Scan for the cell matching the given text and deliver its [X, Y] coordinate at center. 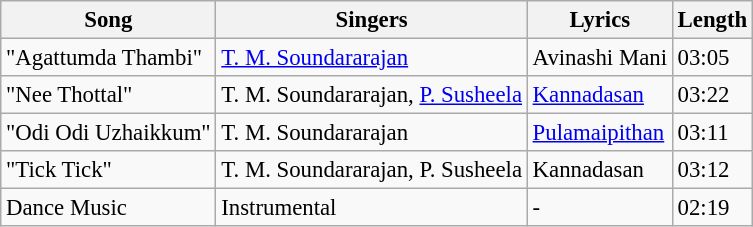
"Tick Tick" [108, 170]
Dance Music [108, 208]
"Nee Thottal" [108, 95]
"Odi Odi Uzhaikkum" [108, 133]
Song [108, 20]
Pulamaipithan [600, 133]
03:22 [712, 95]
Avinashi Mani [600, 58]
Singers [372, 20]
03:12 [712, 170]
"Agattumda Thambi" [108, 58]
03:05 [712, 58]
- [600, 208]
02:19 [712, 208]
Length [712, 20]
Lyrics [600, 20]
03:11 [712, 133]
Instrumental [372, 208]
